Return the (X, Y) coordinate for the center point of the cell that contains the specified text.  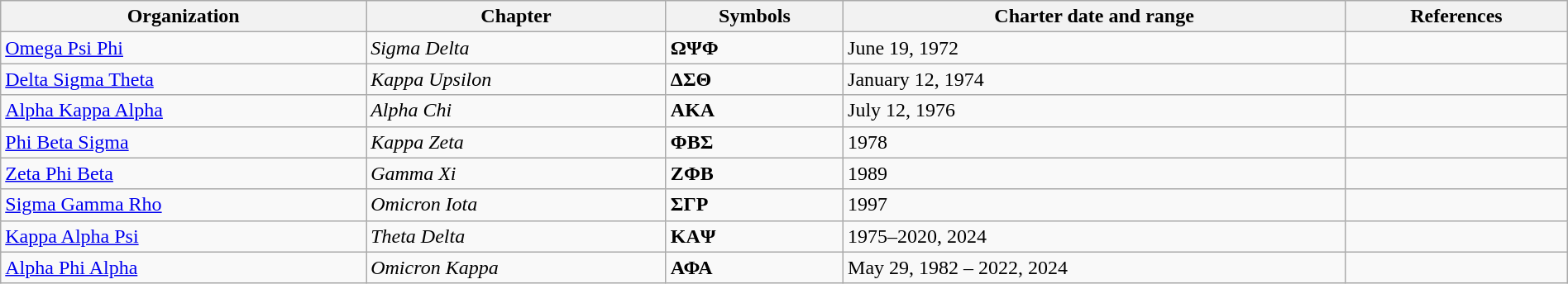
Charter date and range (1095, 17)
1989 (1095, 173)
1997 (1095, 205)
1975–2020, 2024 (1095, 236)
June 19, 1972 (1095, 48)
ΑΚΑ (754, 111)
Sigma Gamma Rho (184, 205)
ΔΣΘ (754, 79)
References (1457, 17)
Kappa Upsilon (516, 79)
July 12, 1976 (1095, 111)
ΚΑΨ (754, 236)
Gamma Xi (516, 173)
Chapter (516, 17)
Alpha Phi Alpha (184, 267)
May 29, 1982 – 2022, 2024 (1095, 267)
Alpha Kappa Alpha (184, 111)
Kappa Alpha Psi (184, 236)
ΣΓΡ (754, 205)
ΦΒΣ (754, 142)
Kappa Zeta (516, 142)
Organization (184, 17)
ΑΦΑ (754, 267)
Alpha Chi (516, 111)
1978 (1095, 142)
Omega Psi Phi (184, 48)
Omicron Iota (516, 205)
Theta Delta (516, 236)
January 12, 1974 (1095, 79)
Phi Beta Sigma (184, 142)
Zeta Phi Beta (184, 173)
ΖΦΒ (754, 173)
Symbols (754, 17)
Omicron Kappa (516, 267)
Sigma Delta (516, 48)
ΩΨΦ (754, 48)
Delta Sigma Theta (184, 79)
